Locate the cell with the specified text and output its [X, Y] center coordinate. 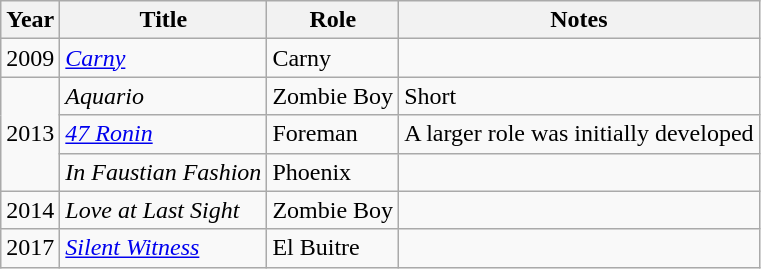
Year [30, 20]
2017 [30, 248]
2014 [30, 210]
Short [580, 96]
2009 [30, 58]
Role [333, 20]
2013 [30, 134]
Silent Witness [164, 248]
In Faustian Fashion [164, 172]
El Buitre [333, 248]
Phoenix [333, 172]
47 Ronin [164, 134]
Title [164, 20]
Love at Last Sight [164, 210]
A larger role was initially developed [580, 134]
Aquario [164, 96]
Foreman [333, 134]
Notes [580, 20]
